Detect which cell encompasses the target text, then output its (x, y) center coordinate. 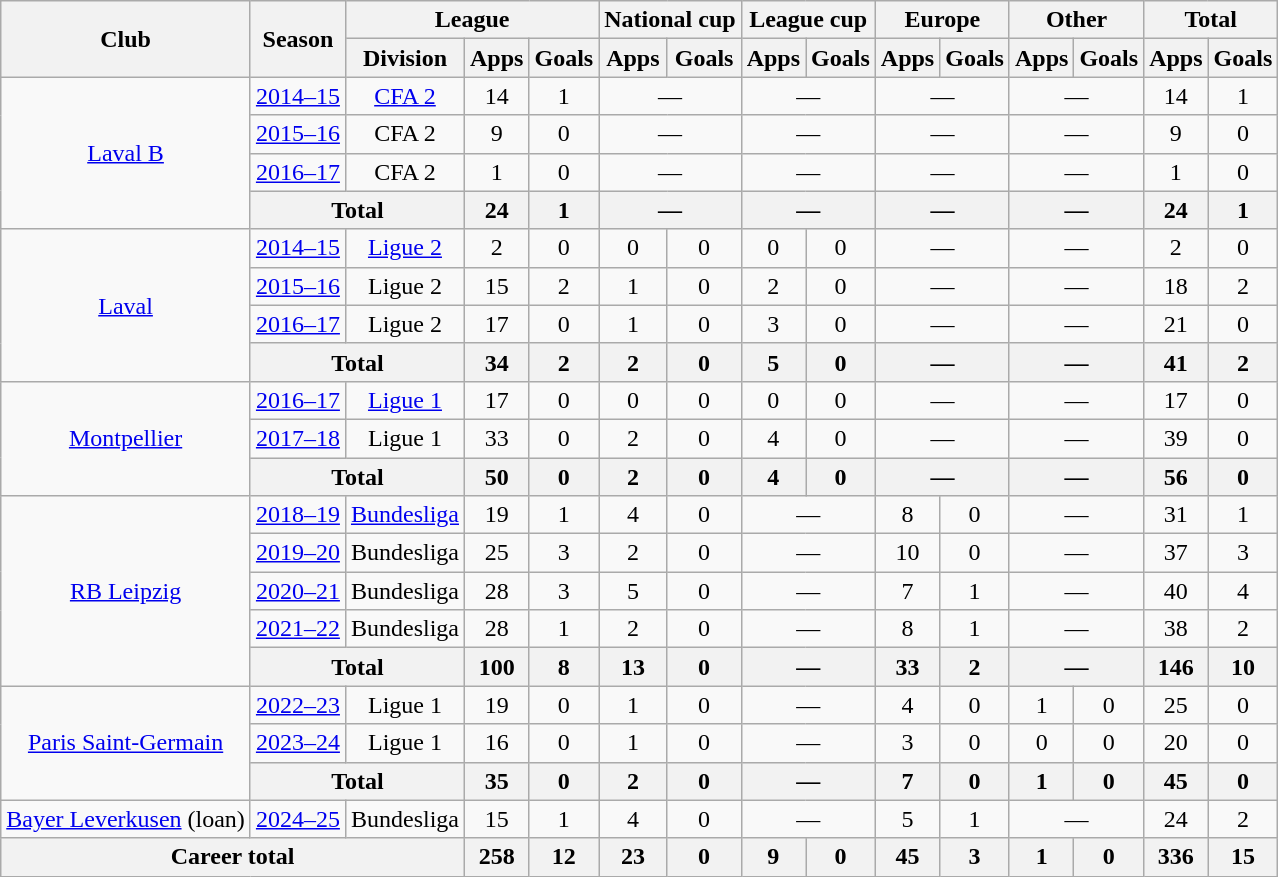
2021–22 (298, 629)
50 (497, 477)
2022–23 (298, 705)
41 (1176, 362)
16 (497, 743)
League (472, 20)
Career total (233, 857)
2018–19 (298, 515)
21 (1176, 324)
Division (404, 58)
RB Leipzig (126, 591)
39 (1176, 438)
31 (1176, 515)
146 (1176, 667)
20 (1176, 743)
40 (1176, 591)
Europe (942, 20)
23 (633, 857)
Laval (126, 305)
35 (497, 781)
Paris Saint-Germain (126, 743)
Laval B (126, 153)
Montpellier (126, 438)
Other (1076, 20)
56 (1176, 477)
38 (1176, 629)
League cup (808, 20)
100 (497, 667)
2023–24 (298, 743)
13 (633, 667)
Season (298, 39)
National cup (670, 20)
2019–20 (298, 553)
12 (564, 857)
2020–21 (298, 591)
2017–18 (298, 438)
Bayer Leverkusen (loan) (126, 819)
336 (1176, 857)
37 (1176, 553)
258 (497, 857)
34 (497, 362)
Club (126, 39)
18 (1176, 286)
2024–25 (298, 819)
